Return the [x, y] coordinate for the center point of the cell that contains the specified text.  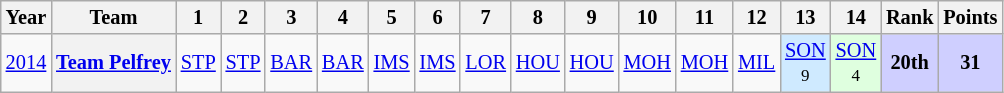
Team [114, 17]
8 [538, 17]
MIL [756, 63]
Year [26, 17]
SON9 [805, 63]
2014 [26, 63]
6 [438, 17]
3 [291, 17]
14 [856, 17]
12 [756, 17]
LOR [485, 63]
2 [244, 17]
20th [910, 63]
31 [970, 63]
Rank [910, 17]
9 [592, 17]
Team Pelfrey [114, 63]
10 [648, 17]
11 [704, 17]
5 [392, 17]
4 [343, 17]
Points [970, 17]
7 [485, 17]
1 [198, 17]
13 [805, 17]
SON4 [856, 63]
